Detect which cell encompasses the target text, then output its (x, y) center coordinate. 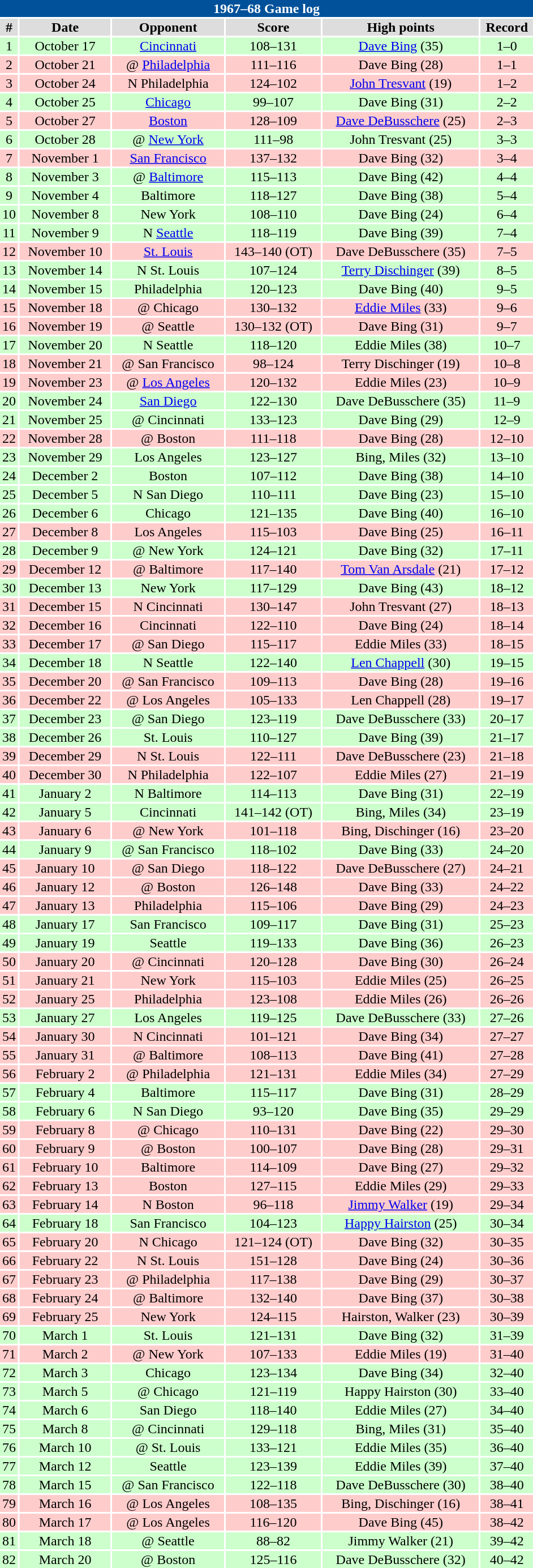
January 10 (65, 868)
Dave Bing (41) (401, 1055)
110–111 (273, 494)
18–12 (507, 588)
123–127 (273, 457)
February 2 (65, 1074)
110–127 (273, 737)
29–34 (507, 1204)
15–10 (507, 494)
31 (9, 606)
December 6 (65, 513)
42 (9, 812)
November 25 (65, 420)
December 18 (65, 663)
20–17 (507, 719)
Dave DeBusschere (30) (401, 1485)
March 15 (65, 1485)
27 (9, 532)
111–118 (273, 438)
128–109 (273, 121)
18–14 (507, 625)
38–40 (507, 1485)
122–111 (273, 756)
6 (9, 139)
50 (9, 962)
December 23 (65, 719)
December 8 (65, 532)
11–9 (507, 401)
November 1 (65, 158)
24–23 (507, 905)
Dave DeBusschere (25) (401, 121)
81 (9, 1541)
72 (9, 1373)
February 8 (65, 1130)
58 (9, 1111)
115–106 (273, 905)
8 (9, 177)
10–7 (507, 345)
9–5 (507, 289)
141–142 (OT) (273, 812)
35 (9, 681)
26–25 (507, 980)
Eddie Miles (38) (401, 345)
November 18 (65, 307)
67 (9, 1279)
Eddie Miles (39) (401, 1466)
Dave Bing (22) (401, 1130)
Len Chappell (28) (401, 700)
November 3 (65, 177)
64 (9, 1223)
82 (9, 1560)
Dave Bing (30) (401, 962)
November 8 (65, 214)
March 3 (65, 1373)
118–122 (273, 868)
February 6 (65, 1111)
27–26 (507, 1018)
January 6 (65, 831)
March 1 (65, 1335)
November 19 (65, 326)
109–113 (273, 681)
108–113 (273, 1055)
@ St. Louis (168, 1447)
# (9, 27)
121–124 (OT) (273, 1242)
Dave Bing (37) (401, 1298)
75 (9, 1429)
March 2 (65, 1354)
24 (9, 476)
29–32 (507, 1167)
Bing, Miles (32) (401, 457)
30–36 (507, 1261)
Eddie Miles (35) (401, 1447)
123–139 (273, 1466)
December 26 (65, 737)
February 25 (65, 1317)
26–24 (507, 962)
January 5 (65, 812)
19–17 (507, 700)
2–3 (507, 121)
65 (9, 1242)
38 (9, 737)
117–138 (273, 1279)
151–128 (273, 1261)
October 25 (65, 102)
51 (9, 980)
4 (9, 102)
17–12 (507, 569)
3–3 (507, 139)
February 24 (65, 1298)
11 (9, 233)
8–5 (507, 270)
26–26 (507, 999)
16–11 (507, 532)
123–119 (273, 719)
10–8 (507, 364)
21–17 (507, 737)
111–98 (273, 139)
38–41 (507, 1503)
December 9 (65, 550)
Dave Bing (36) (401, 943)
122–118 (273, 1485)
29–29 (507, 1111)
December 15 (65, 606)
96–118 (273, 1204)
24–20 (507, 849)
31–40 (507, 1354)
Record (507, 27)
Dave DeBusschere (27) (401, 868)
122–110 (273, 625)
77 (9, 1466)
130–147 (273, 606)
November 15 (65, 289)
January 13 (65, 905)
123–108 (273, 999)
N Boston (168, 1204)
26–23 (507, 943)
February 18 (65, 1223)
December 2 (65, 476)
34 (9, 663)
118–127 (273, 195)
17–11 (507, 550)
44 (9, 849)
October 27 (65, 121)
December 16 (65, 625)
February 10 (65, 1167)
18–13 (507, 606)
70 (9, 1335)
December 30 (65, 775)
120–128 (273, 962)
29–30 (507, 1130)
Eddie Miles (26) (401, 999)
30–39 (507, 1317)
62 (9, 1186)
February 13 (65, 1186)
107–112 (273, 476)
December 17 (65, 644)
Dave DeBusschere (23) (401, 756)
45 (9, 868)
111–116 (273, 65)
71 (9, 1354)
16–10 (507, 513)
February 20 (65, 1242)
43 (9, 831)
34–40 (507, 1410)
117–129 (273, 588)
127–115 (273, 1186)
123–134 (273, 1373)
35–40 (507, 1429)
73 (9, 1391)
41 (9, 793)
14–10 (507, 476)
November 24 (65, 401)
110–131 (273, 1130)
40 (9, 775)
66 (9, 1261)
Eddie Miles (23) (401, 382)
121–119 (273, 1391)
1–2 (507, 83)
12–10 (507, 438)
133–121 (273, 1447)
130–132 (OT) (273, 326)
March 10 (65, 1447)
Terry Dischinger (39) (401, 270)
Hairston, Walker (23) (401, 1317)
John Tresvant (19) (401, 83)
53 (9, 1018)
133–123 (273, 420)
Dave Bing (23) (401, 494)
118–140 (273, 1410)
25–23 (507, 924)
December 20 (65, 681)
107–124 (273, 270)
68 (9, 1298)
3 (9, 83)
59 (9, 1130)
101–121 (273, 1036)
105–133 (273, 700)
47 (9, 905)
24–22 (507, 887)
122–107 (273, 775)
7 (9, 158)
13–10 (507, 457)
29 (9, 569)
13 (9, 270)
1–0 (507, 46)
Eddie Miles (29) (401, 1186)
115–113 (273, 177)
November 14 (65, 270)
32 (9, 625)
Jimmy Walker (19) (401, 1204)
1 (9, 46)
Eddie Miles (25) (401, 980)
18 (9, 364)
40–42 (507, 1560)
114–113 (273, 793)
27–29 (507, 1074)
12–9 (507, 420)
30–38 (507, 1298)
108–131 (273, 46)
Dave Bing (43) (401, 588)
Eddie Miles (34) (401, 1074)
January 19 (65, 943)
126–148 (273, 887)
9–7 (507, 326)
5 (9, 121)
54 (9, 1036)
88–82 (273, 1541)
1–1 (507, 65)
60 (9, 1148)
30 (9, 588)
74 (9, 1410)
80 (9, 1522)
33 (9, 644)
117–140 (273, 569)
98–124 (273, 364)
124–121 (273, 550)
December 29 (65, 756)
4–4 (507, 177)
2 (9, 65)
N Baltimore (168, 793)
January 9 (65, 849)
December 22 (65, 700)
26 (9, 513)
119–125 (273, 1018)
28 (9, 550)
78 (9, 1485)
61 (9, 1167)
76 (9, 1447)
39–42 (507, 1541)
129–118 (273, 1429)
February 22 (65, 1261)
57 (9, 1092)
November 9 (65, 233)
N Chicago (168, 1242)
79 (9, 1503)
32–40 (507, 1373)
31–39 (507, 1335)
30–37 (507, 1279)
22 (9, 438)
March 17 (65, 1522)
23–20 (507, 831)
January 30 (65, 1036)
Happy Hairston (30) (401, 1391)
3–4 (507, 158)
143–140 (OT) (273, 251)
February 23 (65, 1279)
Terry Dischinger (19) (401, 364)
January 12 (65, 887)
November 4 (65, 195)
Dave Bing (45) (401, 1522)
29–33 (507, 1186)
March 16 (65, 1503)
December 13 (65, 588)
118–120 (273, 345)
10 (9, 214)
104–123 (273, 1223)
109–117 (273, 924)
21–19 (507, 775)
28–29 (507, 1092)
19–16 (507, 681)
February 14 (65, 1204)
January 21 (65, 980)
24–21 (507, 868)
48 (9, 924)
February 9 (65, 1148)
20 (9, 401)
116–120 (273, 1522)
October 24 (65, 83)
63 (9, 1204)
93–120 (273, 1111)
120–132 (273, 382)
49 (9, 943)
122–140 (273, 663)
124–102 (273, 83)
John Tresvant (25) (401, 139)
125–116 (273, 1560)
December 5 (65, 494)
Dave DeBusschere (32) (401, 1560)
10–9 (507, 382)
19–15 (507, 663)
Tom Van Arsdale (21) (401, 569)
56 (9, 1074)
October 17 (65, 46)
39 (9, 756)
119–133 (273, 943)
January 27 (65, 1018)
March 8 (65, 1429)
October 21 (65, 65)
John Tresvant (27) (401, 606)
38–42 (507, 1522)
November 20 (65, 345)
October 28 (65, 139)
15 (9, 307)
121–135 (273, 513)
Dave Bing (42) (401, 177)
9 (9, 195)
69 (9, 1317)
March 5 (65, 1391)
46 (9, 887)
25 (9, 494)
118–119 (273, 233)
14 (9, 289)
21–18 (507, 756)
23–19 (507, 812)
Date (65, 27)
12 (9, 251)
30–34 (507, 1223)
Bing, Miles (34) (401, 812)
108–110 (273, 214)
114–109 (273, 1167)
108–135 (273, 1503)
52 (9, 999)
November 23 (65, 382)
November 28 (65, 438)
19 (9, 382)
January 25 (65, 999)
7–5 (507, 251)
January 17 (65, 924)
7–4 (507, 233)
Eddie Miles (19) (401, 1354)
36 (9, 700)
17 (9, 345)
November 10 (65, 251)
33–40 (507, 1391)
March 12 (65, 1466)
December 12 (65, 569)
2–2 (507, 102)
March 20 (65, 1560)
130–132 (273, 307)
Score (273, 27)
27–28 (507, 1055)
29–31 (507, 1148)
Bing, Miles (31) (401, 1429)
118–102 (273, 849)
30–35 (507, 1242)
18–15 (507, 644)
January 20 (65, 962)
120–123 (273, 289)
Happy Hairston (25) (401, 1223)
9–6 (507, 307)
132–140 (273, 1298)
16 (9, 326)
March 6 (65, 1410)
23 (9, 457)
Dave Bing (27) (401, 1167)
101–118 (273, 831)
37–40 (507, 1466)
22–19 (507, 793)
Dave Bing (25) (401, 532)
Jimmy Walker (21) (401, 1541)
Len Chappell (30) (401, 663)
137–132 (273, 158)
100–107 (273, 1148)
March 18 (65, 1541)
February 4 (65, 1092)
November 29 (65, 457)
High points (401, 27)
5–4 (507, 195)
124–115 (273, 1317)
1967–68 Game log (266, 8)
6–4 (507, 214)
99–107 (273, 102)
36–40 (507, 1447)
122–130 (273, 401)
21 (9, 420)
27–27 (507, 1036)
37 (9, 719)
January 2 (65, 793)
107–133 (273, 1354)
January 31 (65, 1055)
Opponent (168, 27)
55 (9, 1055)
November 21 (65, 364)
